Identify which cell holds the provided text, then report its (x, y) central coordinate. 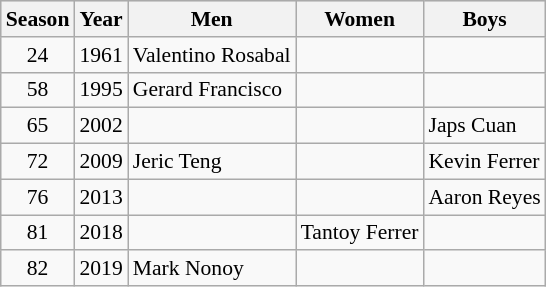
2018 (100, 233)
2009 (100, 162)
81 (38, 233)
2019 (100, 269)
Men (212, 19)
2002 (100, 126)
2013 (100, 197)
24 (38, 55)
58 (38, 90)
65 (38, 126)
Valentino Rosabal (212, 55)
Season (38, 19)
76 (38, 197)
1995 (100, 90)
Aaron Reyes (484, 197)
Women (360, 19)
72 (38, 162)
Year (100, 19)
Japs Cuan (484, 126)
1961 (100, 55)
Mark Nonoy (212, 269)
Boys (484, 19)
Tantoy Ferrer (360, 233)
82 (38, 269)
Kevin Ferrer (484, 162)
Gerard Francisco (212, 90)
Jeric Teng (212, 162)
